Detect which cell encompasses the target text, then output its (X, Y) center coordinate. 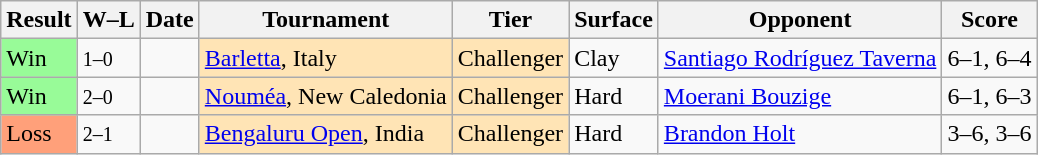
Tier (510, 20)
Opponent (800, 20)
2–1 (108, 134)
Score (990, 20)
6–1, 6–3 (990, 96)
Bengaluru Open, India (326, 134)
Nouméa, New Caledonia (326, 96)
Barletta, Italy (326, 58)
3–6, 3–6 (990, 134)
2–0 (108, 96)
Santiago Rodríguez Taverna (800, 58)
Date (170, 20)
W–L (108, 20)
Surface (614, 20)
6–1, 6–4 (990, 58)
1–0 (108, 58)
Loss (39, 134)
Clay (614, 58)
Result (39, 20)
Brandon Holt (800, 134)
Moerani Bouzige (800, 96)
Tournament (326, 20)
